Provide the [X, Y] coordinate of the cell's center where the given text is located.  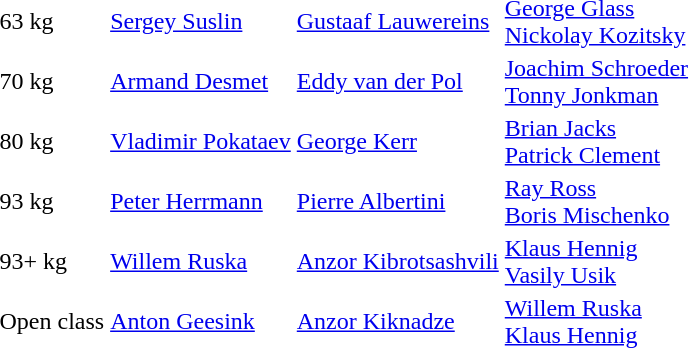
Peter Herrmann [201, 202]
Joachim SchroederTonny Jonkman [596, 82]
Willem Ruska [201, 262]
Anzor Kibrotsashvili [398, 262]
Eddy van der Pol [398, 82]
Klaus HennigVasily Usik [596, 262]
George Kerr [398, 142]
Ray RossBoris Mischenko [596, 202]
Armand Desmet [201, 82]
Brian JacksPatrick Clement [596, 142]
Pierre Albertini [398, 202]
Vladimir Pokataev [201, 142]
